Extract the (X, Y) coordinate from the center of the cell holding the provided text.  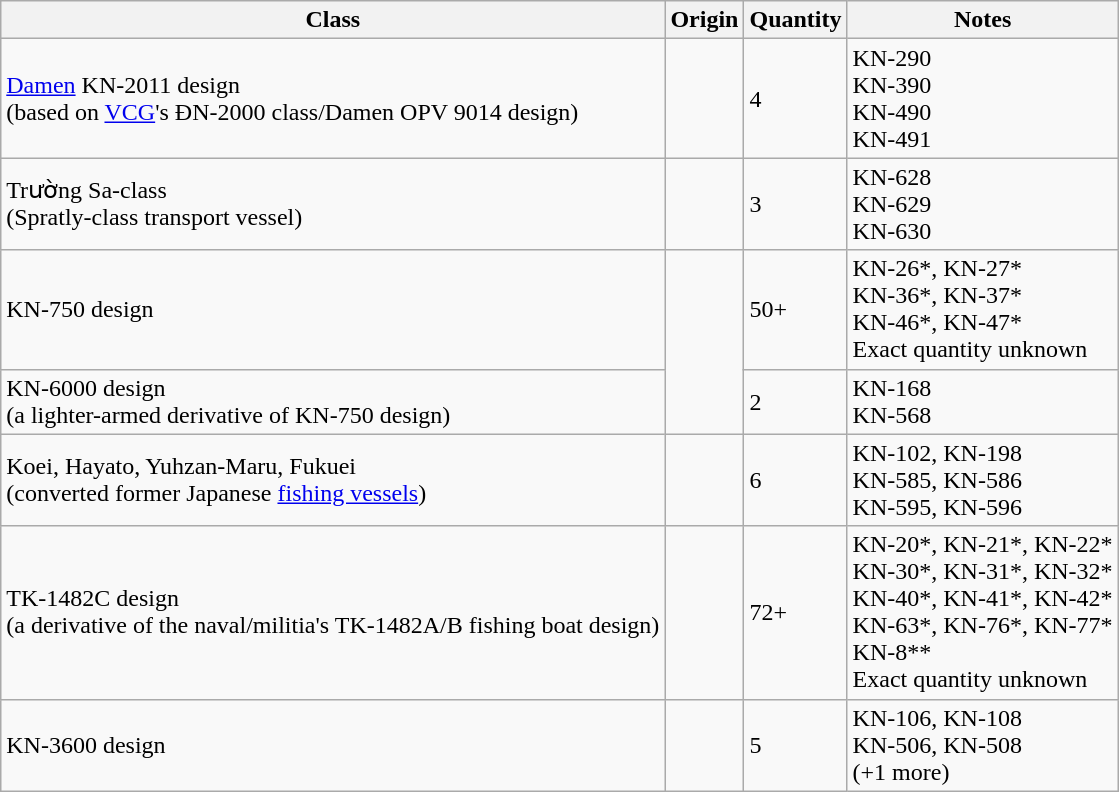
KN-106, KN-108KN-506, KN-508(+1 more) (982, 745)
5 (796, 745)
6 (796, 480)
TK-1482C design(a derivative of the naval/militia's TK-1482A/B fishing boat design) (333, 612)
2 (796, 402)
KN-6000 design(a lighter-armed derivative of KN-750 design) (333, 402)
KN-628KN-629KN-630 (982, 204)
3 (796, 204)
72+ (796, 612)
Trường Sa-class(Spratly-class transport vessel) (333, 204)
KN-102, KN-198KN-585, KN-586KN-595, KN-596 (982, 480)
KN-26*, KN-27*KN-36*, KN-37*KN-46*, KN-47*Exact quantity unknown (982, 310)
KN-3600 design (333, 745)
KN-290KN-390KN-490KN-491 (982, 98)
Origin (704, 20)
Class (333, 20)
KN-750 design (333, 310)
Damen KN-2011 design(based on VCG's ĐN-2000 class/Damen OPV 9014 design) (333, 98)
Quantity (796, 20)
Notes (982, 20)
4 (796, 98)
KN-20*, KN-21*, KN-22*KN-30*, KN-31*, KN-32*KN-40*, KN-41*, KN-42*KN-63*, KN-76*, KN-77*KN-8**Exact quantity unknown (982, 612)
50+ (796, 310)
Koei, Hayato, Yuhzan-Maru, Fukuei(converted former Japanese fishing vessels) (333, 480)
KN-168KN-568 (982, 402)
